Scan for the cell matching the given text and deliver its (X, Y) coordinate at center. 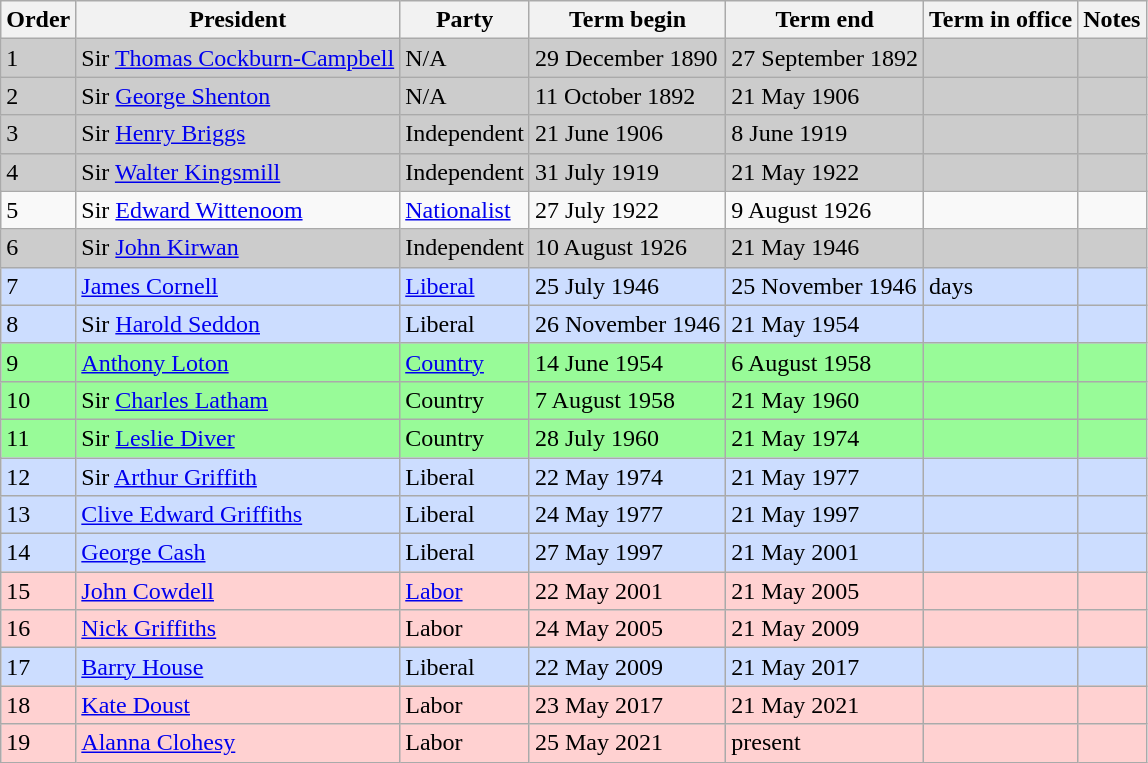
14 (38, 553)
21 May 2009 (825, 629)
29 December 1890 (627, 58)
Sir Leslie Diver (238, 438)
9 August 1926 (825, 210)
Term begin (627, 20)
21 May 2017 (825, 667)
3 (38, 134)
Sir George Shenton (238, 96)
Order (38, 20)
Sir Edward Wittenoom (238, 210)
8 (38, 324)
2 (38, 96)
7 August 1958 (627, 400)
31 July 1919 (627, 172)
21 May 2001 (825, 553)
Party (465, 20)
21 May 1997 (825, 515)
7 (38, 286)
28 July 1960 (627, 438)
Barry House (238, 667)
9 (38, 362)
21 May 2021 (825, 705)
Kate Doust (238, 705)
Nick Griffiths (238, 629)
Term end (825, 20)
days (1000, 286)
George Cash (238, 553)
Sir Thomas Cockburn-Campbell (238, 58)
4 (38, 172)
Sir John Kirwan (238, 248)
6 August 1958 (825, 362)
19 (38, 743)
16 (38, 629)
Notes (1112, 20)
Sir Henry Briggs (238, 134)
21 May 1960 (825, 400)
21 May 1946 (825, 248)
Sir Arthur Griffith (238, 477)
22 May 1974 (627, 477)
President (238, 20)
Term in office (1000, 20)
Sir Harold Seddon (238, 324)
13 (38, 515)
James Cornell (238, 286)
21 May 1977 (825, 477)
5 (38, 210)
Nationalist (465, 210)
1 (38, 58)
8 June 1919 (825, 134)
Clive Edward Griffiths (238, 515)
21 May 1906 (825, 96)
21 May 1974 (825, 438)
17 (38, 667)
24 May 1977 (627, 515)
present (825, 743)
24 May 2005 (627, 629)
21 June 1906 (627, 134)
Alanna Clohesy (238, 743)
27 September 1892 (825, 58)
15 (38, 591)
25 November 1946 (825, 286)
22 May 2001 (627, 591)
14 June 1954 (627, 362)
6 (38, 248)
21 May 2005 (825, 591)
27 May 1997 (627, 553)
21 May 1954 (825, 324)
27 July 1922 (627, 210)
10 August 1926 (627, 248)
25 May 2021 (627, 743)
11 October 1892 (627, 96)
26 November 1946 (627, 324)
21 May 1922 (825, 172)
John Cowdell (238, 591)
Sir Charles Latham (238, 400)
18 (38, 705)
Anthony Loton (238, 362)
12 (38, 477)
Sir Walter Kingsmill (238, 172)
10 (38, 400)
11 (38, 438)
22 May 2009 (627, 667)
23 May 2017 (627, 705)
25 July 1946 (627, 286)
